For the text-containing cell, return its midpoint in [X, Y] coordinate format. 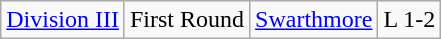
Division III [63, 20]
Swarthmore [314, 20]
First Round [186, 20]
L 1-2 [410, 20]
